Scan for the cell matching the given text and deliver its (X, Y) coordinate at center. 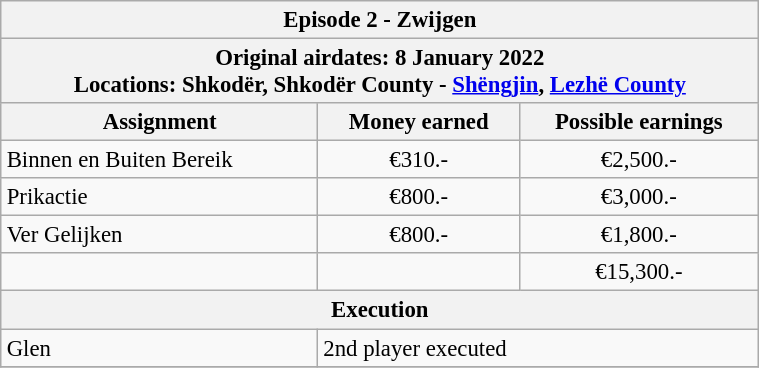
Money earned (418, 122)
Ver Gelijken (160, 235)
€1,800.- (638, 235)
Assignment (160, 122)
Episode 2 - Zwijgen (380, 20)
€310.- (418, 160)
Glen (160, 347)
2nd player executed (538, 347)
Possible earnings (638, 122)
Original airdates: 8 January 2022Locations: Shkodër, Shkodër County - Shëngjin, Lezhë County (380, 70)
€3,000.- (638, 197)
Execution (380, 310)
€15,300.- (638, 272)
€2,500.- (638, 160)
Prikactie (160, 197)
Binnen en Buiten Bereik (160, 160)
